From the cell containing the given text, extract its center point as (x, y) coordinate. 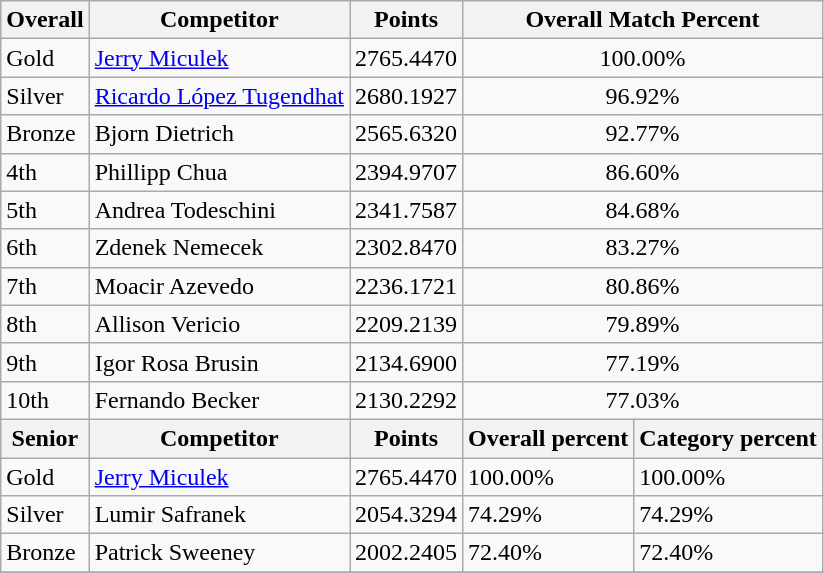
Overall (45, 20)
Fernando Becker (219, 400)
6th (45, 248)
2209.2139 (406, 324)
5th (45, 210)
79.89% (643, 324)
Overall percent (548, 438)
77.03% (643, 400)
2054.3294 (406, 515)
2680.1927 (406, 96)
Senior (45, 438)
96.92% (643, 96)
2394.9707 (406, 172)
Lumir Safranek (219, 515)
86.60% (643, 172)
Overall Match Percent (643, 20)
8th (45, 324)
2134.6900 (406, 362)
77.19% (643, 362)
Allison Vericio (219, 324)
2341.7587 (406, 210)
2002.2405 (406, 553)
Ricardo López Tugendhat (219, 96)
80.86% (643, 286)
Moacir Azevedo (219, 286)
Andrea Todeschini (219, 210)
7th (45, 286)
4th (45, 172)
92.77% (643, 134)
Igor Rosa Brusin (219, 362)
9th (45, 362)
2565.6320 (406, 134)
Patrick Sweeney (219, 553)
10th (45, 400)
Phillipp Chua (219, 172)
2302.8470 (406, 248)
83.27% (643, 248)
Category percent (728, 438)
2236.1721 (406, 286)
2130.2292 (406, 400)
Zdenek Nemecek (219, 248)
84.68% (643, 210)
Bjorn Dietrich (219, 134)
